Capture the cell that displays the provided text and extract its (X, Y) central coordinate. 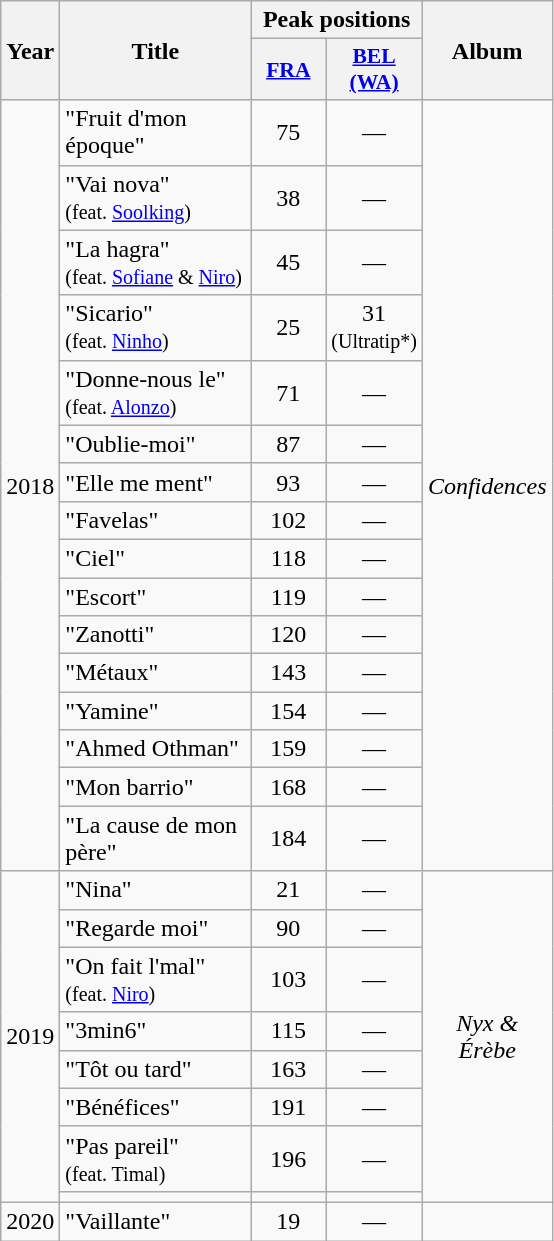
"La cause de mon père" (156, 838)
"Elle me ment" (156, 482)
119 (288, 597)
FRA (288, 70)
"Nina" (156, 890)
2020 (30, 1221)
93 (288, 482)
"Oublie-moi" (156, 444)
184 (288, 838)
"Yamine" (156, 711)
2018 (30, 486)
45 (288, 262)
"Zanotti" (156, 635)
Nyx & Érèbe (487, 1037)
"Vaillante" (156, 1221)
87 (288, 444)
120 (288, 635)
"La hagra" (feat. Sofiane & Niro) (156, 262)
"Sicario" (feat. Ninho) (156, 328)
"Donne-nous le" (feat. Alonzo) (156, 392)
21 (288, 890)
143 (288, 673)
118 (288, 558)
"Bénéfices" (156, 1107)
2019 (30, 1037)
"Ahmed Othman" (156, 749)
31(Ultratip*) (374, 328)
"On fait l'mal" (feat. Niro) (156, 980)
BEL (WA) (374, 70)
115 (288, 1031)
102 (288, 520)
159 (288, 749)
19 (288, 1221)
"Pas pareil" (feat. Timal) (156, 1158)
"Tôt ou tard" (156, 1069)
154 (288, 711)
Year (30, 50)
25 (288, 328)
"Fruit d'mon époque" (156, 132)
Title (156, 50)
"Métaux" (156, 673)
71 (288, 392)
"Regarde moi" (156, 928)
"Favelas" (156, 520)
163 (288, 1069)
90 (288, 928)
"3min6" (156, 1031)
"Escort" (156, 597)
103 (288, 980)
168 (288, 787)
196 (288, 1158)
75 (288, 132)
Peak positions (336, 20)
"Ciel" (156, 558)
"Vai nova" (feat. Soolking) (156, 198)
191 (288, 1107)
"Mon barrio" (156, 787)
38 (288, 198)
Album (487, 50)
Confidences (487, 486)
